Identify which cell holds the provided text, then report its (x, y) central coordinate. 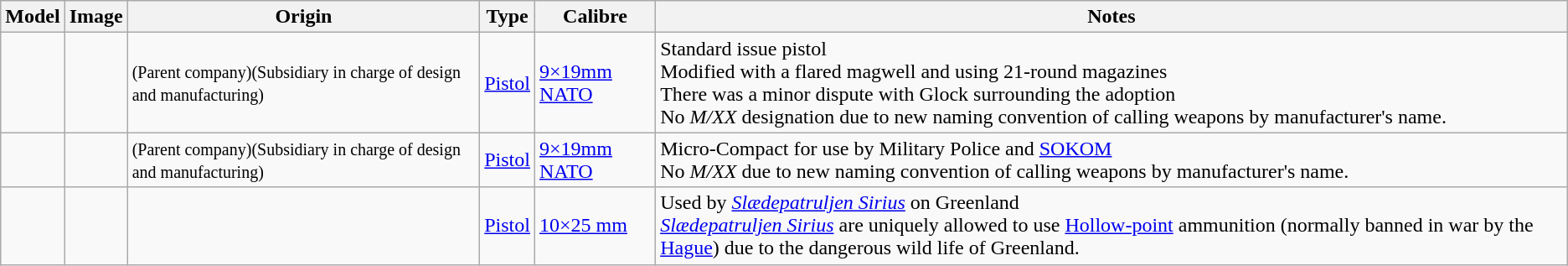
Notes (1112, 17)
Origin (303, 17)
Calibre (595, 17)
Model (33, 17)
Type (508, 17)
10×25 mm (595, 226)
Micro-Compact for use by Military Police and SOKOMNo M/XX due to new naming convention of calling weapons by manufacturer's name. (1112, 159)
Image (95, 17)
